Extract the (x, y) coordinate from the center of the cell holding the provided text.  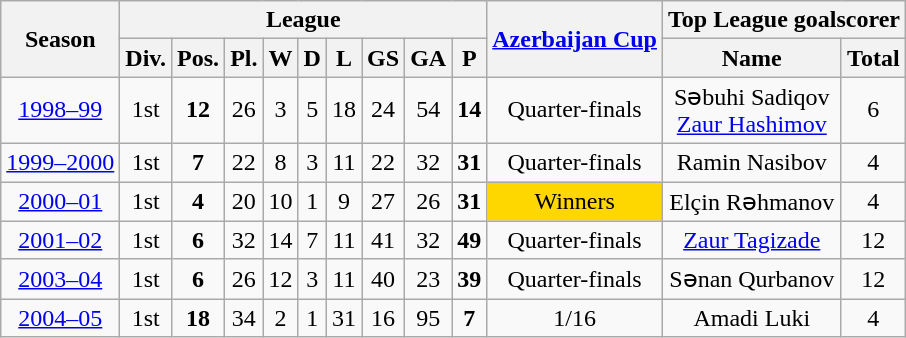
Ramin Nasibov (752, 162)
23 (428, 279)
Elçin Rəhmanov (752, 202)
W (280, 58)
Season (60, 39)
49 (470, 240)
34 (244, 318)
2 (280, 318)
GA (428, 58)
1998–99 (60, 110)
D (312, 58)
Top League goalscorer (784, 20)
Total (873, 58)
Zaur Tagizade (752, 240)
Pos. (198, 58)
Səbuhi Sadiqov Zaur Hashimov (752, 110)
95 (428, 318)
1/16 (575, 318)
Sənan Qurbanov (752, 279)
9 (344, 202)
10 (280, 202)
2004–05 (60, 318)
54 (428, 110)
League (304, 20)
Winners (575, 202)
1999–2000 (60, 162)
P (470, 58)
20 (244, 202)
5 (312, 110)
40 (384, 279)
16 (384, 318)
Name (752, 58)
2001–02 (60, 240)
24 (384, 110)
Azerbaijan Cup (575, 39)
41 (384, 240)
L (344, 58)
2003–04 (60, 279)
39 (470, 279)
2000–01 (60, 202)
8 (280, 162)
GS (384, 58)
Amadi Luki (752, 318)
27 (384, 202)
Div. (146, 58)
Pl. (244, 58)
